Provide the (x, y) coordinate of the cell's center where the given text is located.  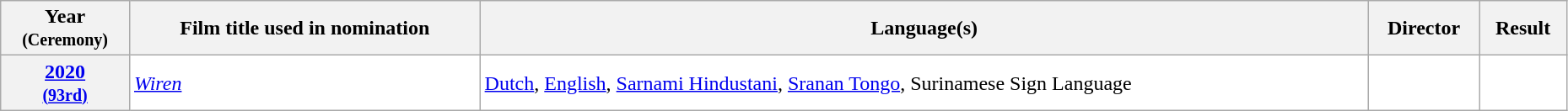
Result (1523, 29)
Year(Ceremony) (66, 29)
Film title used in nomination (304, 29)
Director (1424, 29)
2020(93rd) (66, 82)
Wiren (304, 82)
Dutch, English, Sarnami Hindustani, Sranan Tongo, Surinamese Sign Language (924, 82)
Language(s) (924, 29)
